Return [x, y] of the center of cell containing provided text 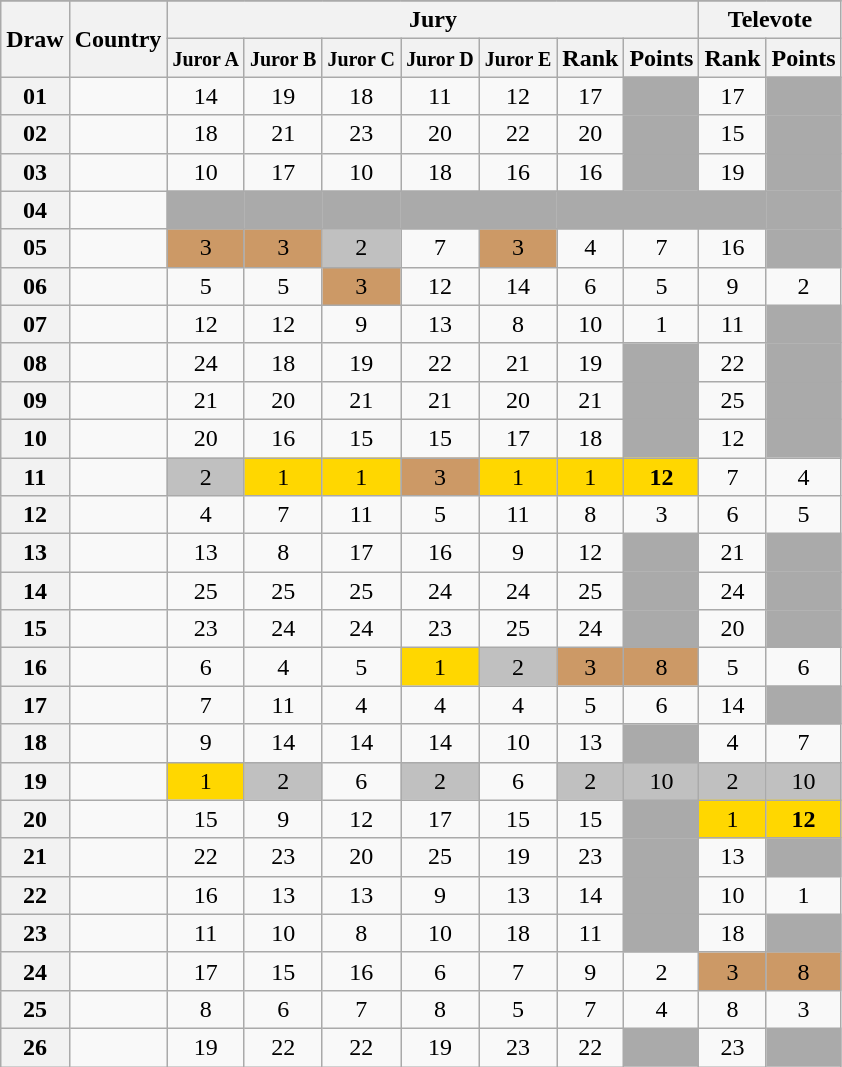
08 [35, 362]
Televote [770, 20]
05 [35, 248]
06 [35, 286]
26 [35, 1047]
Juror C [362, 58]
Juror D [440, 58]
Juror A [206, 58]
Juror B [283, 58]
01 [35, 96]
03 [35, 172]
Country [118, 39]
02 [35, 134]
04 [35, 210]
Draw [35, 39]
09 [35, 400]
Jury [433, 20]
07 [35, 324]
Juror E [518, 58]
